Output the [x, y] coordinate of the center of the cell containing the given text.  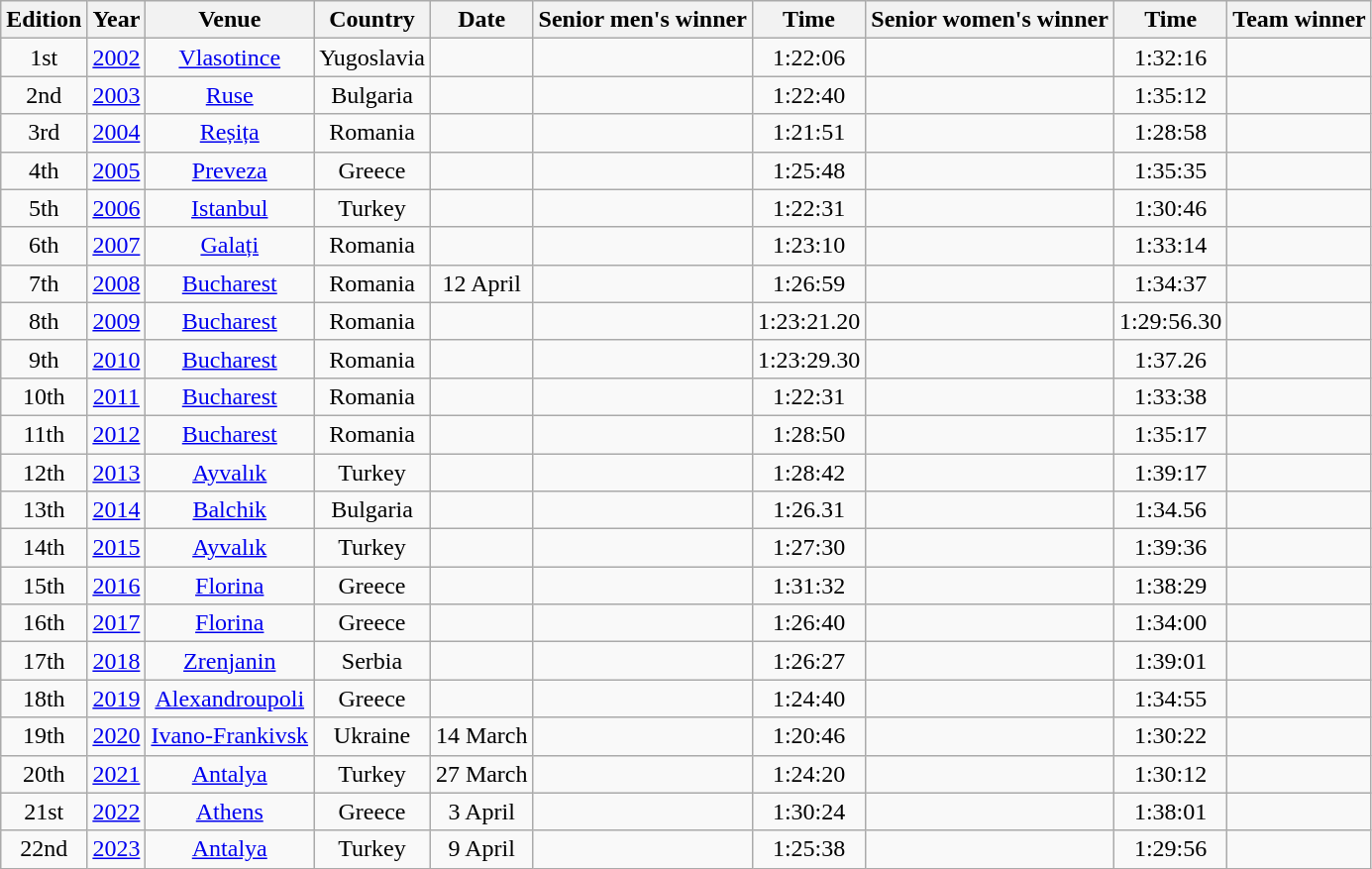
1:23:10 [808, 246]
1:24:20 [808, 774]
13th [44, 510]
2018 [117, 661]
1:26:27 [808, 661]
1:26:59 [808, 283]
Athens [230, 812]
21st [44, 812]
1:27:30 [808, 548]
14 March [481, 736]
Istanbul [230, 208]
2013 [117, 473]
1:38:29 [1170, 586]
7th [44, 283]
1:34.56 [1170, 510]
1:25:38 [808, 849]
1:33:14 [1170, 246]
1:25:48 [808, 170]
1:37.26 [1170, 359]
Ivano-Frankivsk [230, 736]
2003 [117, 95]
2008 [117, 283]
Serbia [372, 661]
1:26:40 [808, 623]
2009 [117, 321]
1:30:46 [1170, 208]
1:30:24 [808, 812]
1:21:51 [808, 133]
20th [44, 774]
1:28:42 [808, 473]
Zrenjanin [230, 661]
2nd [44, 95]
12 April [481, 283]
2022 [117, 812]
Preveza [230, 170]
1:34:55 [1170, 699]
16th [44, 623]
2002 [117, 57]
2021 [117, 774]
1:35:35 [1170, 170]
Alexandroupoli [230, 699]
Balchik [230, 510]
1:28:58 [1170, 133]
2010 [117, 359]
1:34:37 [1170, 283]
Senior women's winner [991, 20]
9th [44, 359]
15th [44, 586]
2004 [117, 133]
2005 [117, 170]
Country [372, 20]
1:33:38 [1170, 396]
1:28:50 [808, 434]
1:35:12 [1170, 95]
2019 [117, 699]
Team winner [1300, 20]
14th [44, 548]
2011 [117, 396]
Ukraine [372, 736]
1:39:01 [1170, 661]
1:23:29.30 [808, 359]
4th [44, 170]
27 March [481, 774]
1:31:32 [808, 586]
1:30:12 [1170, 774]
Year [117, 20]
2012 [117, 434]
1:29:56.30 [1170, 321]
Edition [44, 20]
Venue [230, 20]
1:39:36 [1170, 548]
18th [44, 699]
Yugoslavia [372, 57]
11th [44, 434]
22nd [44, 849]
Ruse [230, 95]
19th [44, 736]
1:35:17 [1170, 434]
Reșița [230, 133]
2017 [117, 623]
2007 [117, 246]
8th [44, 321]
2020 [117, 736]
1:32:16 [1170, 57]
Vlasotince [230, 57]
1:30:22 [1170, 736]
6th [44, 246]
2015 [117, 548]
10th [44, 396]
1:26.31 [808, 510]
2006 [117, 208]
17th [44, 661]
1:29:56 [1170, 849]
3rd [44, 133]
2016 [117, 586]
1:24:40 [808, 699]
1:39:17 [1170, 473]
5th [44, 208]
1st [44, 57]
1:23:21.20 [808, 321]
9 April [481, 849]
2014 [117, 510]
Date [481, 20]
2023 [117, 849]
1:22:40 [808, 95]
Galați [230, 246]
1:34:00 [1170, 623]
1:20:46 [808, 736]
Senior men's winner [642, 20]
12th [44, 473]
1:22:06 [808, 57]
1:38:01 [1170, 812]
3 April [481, 812]
